Return the [x, y] coordinate for the center point of the cell that contains the specified text.  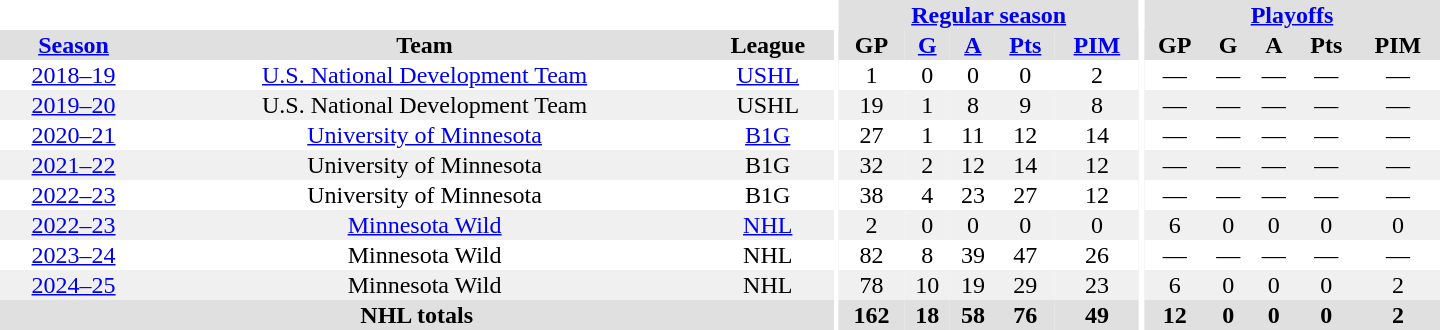
26 [1097, 255]
2019–20 [74, 105]
58 [973, 315]
2018–19 [74, 75]
76 [1026, 315]
Regular season [988, 15]
2021–22 [74, 165]
82 [871, 255]
League [768, 45]
38 [871, 195]
11 [973, 135]
18 [927, 315]
39 [973, 255]
162 [871, 315]
Team [424, 45]
Season [74, 45]
2023–24 [74, 255]
47 [1026, 255]
32 [871, 165]
Playoffs [1292, 15]
29 [1026, 285]
2020–21 [74, 135]
78 [871, 285]
NHL totals [416, 315]
49 [1097, 315]
9 [1026, 105]
4 [927, 195]
2024–25 [74, 285]
10 [927, 285]
